Provide the (x, y) coordinate of the cell's center where the given text is located.  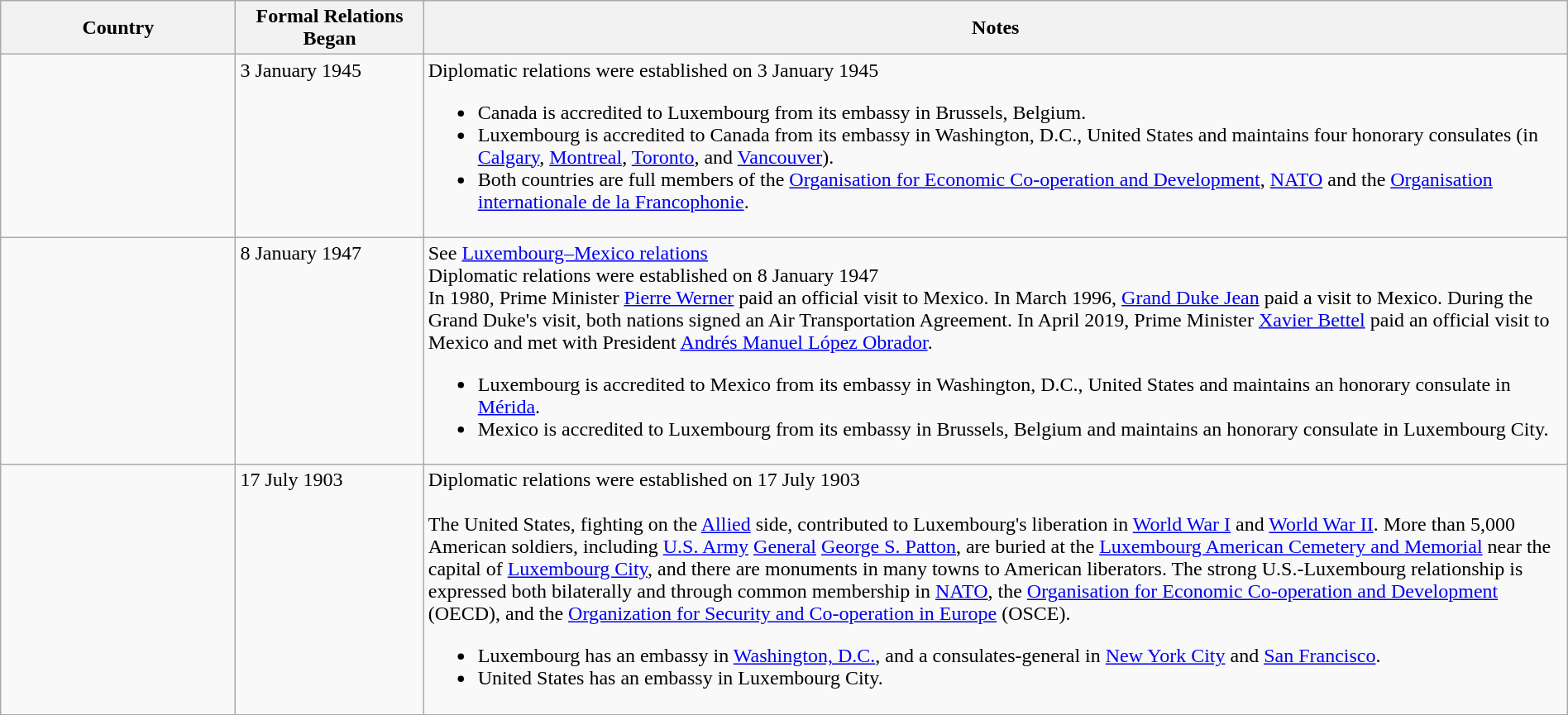
17 July 1903 (329, 589)
3 January 1945 (329, 145)
Formal Relations Began (329, 28)
8 January 1947 (329, 350)
Notes (996, 28)
Country (118, 28)
